Detect which cell encompasses the target text, then output its (x, y) center coordinate. 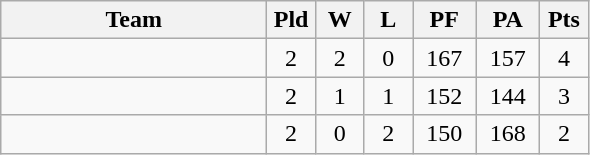
Pts (564, 20)
Pld (292, 20)
157 (508, 58)
3 (564, 96)
152 (444, 96)
Team (134, 20)
PA (508, 20)
4 (564, 58)
W (340, 20)
PF (444, 20)
144 (508, 96)
168 (508, 134)
L (388, 20)
150 (444, 134)
167 (444, 58)
